Locate the cell with the specified text and output its (x, y) center coordinate. 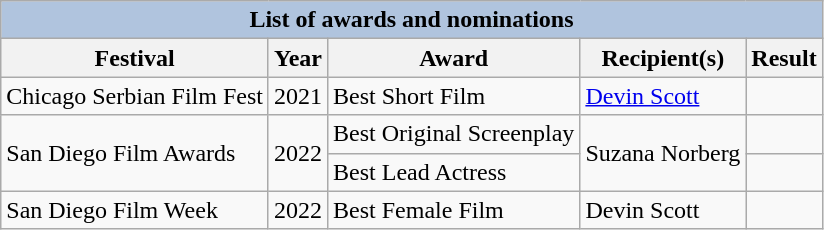
List of awards and nominations (412, 20)
Result (784, 58)
Recipient(s) (663, 58)
Best Short Film (454, 96)
Best Female Film (454, 210)
Chicago Serbian Film Fest (135, 96)
Year (298, 58)
Best Original Screenplay (454, 134)
Festival (135, 58)
Suzana Norberg (663, 153)
2021 (298, 96)
San Diego Film Awards (135, 153)
San Diego Film Week (135, 210)
Best Lead Actress (454, 172)
Award (454, 58)
